Identify which cell holds the provided text, then report its (x, y) central coordinate. 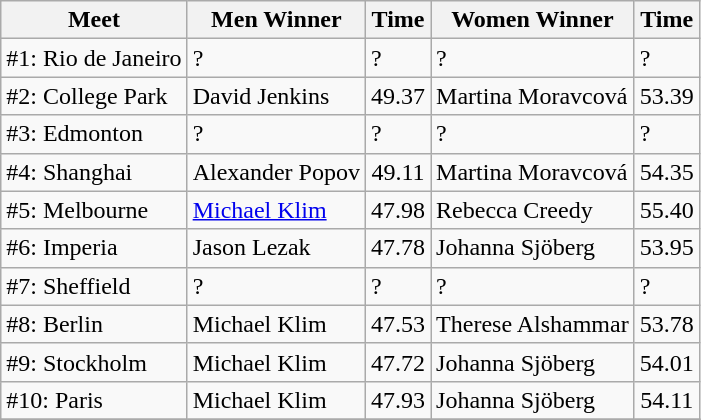
#6: Imperia (94, 248)
#2: College Park (94, 96)
Meet (94, 20)
#4: Shanghai (94, 172)
47.98 (398, 210)
Therese Alshammar (533, 324)
55.40 (666, 210)
#10: Paris (94, 400)
Women Winner (533, 20)
47.78 (398, 248)
Men Winner (276, 20)
Jason Lezak (276, 248)
47.53 (398, 324)
47.93 (398, 400)
49.11 (398, 172)
#5: Melbourne (94, 210)
54.35 (666, 172)
#1: Rio de Janeiro (94, 58)
53.39 (666, 96)
49.37 (398, 96)
54.01 (666, 362)
53.95 (666, 248)
#7: Sheffield (94, 286)
47.72 (398, 362)
#3: Edmonton (94, 134)
#8: Berlin (94, 324)
David Jenkins (276, 96)
#9: Stockholm (94, 362)
54.11 (666, 400)
Rebecca Creedy (533, 210)
Alexander Popov (276, 172)
53.78 (666, 324)
